Search for the cell housing the specified text and yield its [x, y] center coordinate. 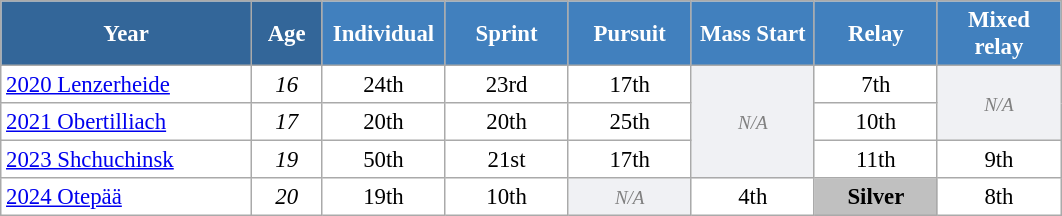
Relay [876, 34]
21st [506, 160]
Pursuit [630, 34]
19th [384, 197]
2020 Lenzerheide [126, 85]
19 [286, 160]
9th [998, 160]
Age [286, 34]
16 [286, 85]
17 [286, 122]
8th [998, 197]
Mass Start [752, 34]
Silver [876, 197]
50th [384, 160]
7th [876, 85]
Sprint [506, 34]
24th [384, 85]
20 [286, 197]
11th [876, 160]
25th [630, 122]
2023 Shchuchinsk [126, 160]
2024 Otepää [126, 197]
4th [752, 197]
Mixed relay [998, 34]
2021 Obertilliach [126, 122]
23rd [506, 85]
Year [126, 34]
Individual [384, 34]
